Extract the [x, y] coordinate from the center of the cell holding the provided text.  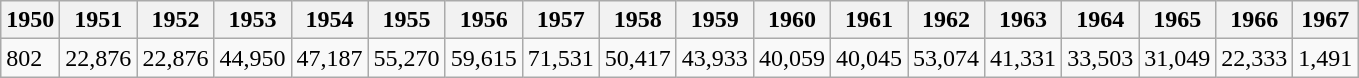
53,074 [946, 58]
1953 [252, 20]
47,187 [330, 58]
1960 [792, 20]
1958 [638, 20]
1967 [1326, 20]
1955 [406, 20]
1951 [98, 20]
1950 [30, 20]
1956 [484, 20]
43,933 [714, 58]
1965 [1178, 20]
44,950 [252, 58]
1952 [176, 20]
55,270 [406, 58]
59,615 [484, 58]
31,049 [1178, 58]
71,531 [560, 58]
40,059 [792, 58]
50,417 [638, 58]
1961 [868, 20]
41,331 [1024, 58]
1966 [1254, 20]
802 [30, 58]
1,491 [1326, 58]
33,503 [1100, 58]
1963 [1024, 20]
1962 [946, 20]
22,333 [1254, 58]
40,045 [868, 58]
1959 [714, 20]
1964 [1100, 20]
1957 [560, 20]
1954 [330, 20]
